Extract the [x, y] coordinate from the center of the cell holding the provided text.  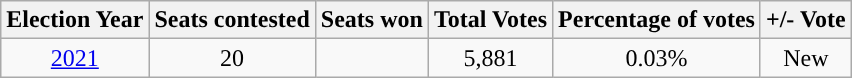
0.03% [657, 58]
+/- Vote [806, 20]
5,881 [490, 58]
New [806, 58]
Seats won [372, 20]
20 [232, 58]
Total Votes [490, 20]
2021 [75, 58]
Percentage of votes [657, 20]
Seats contested [232, 20]
Election Year [75, 20]
